Pinpoint the cell where the given text exists, returning its [x, y] midpoint coordinate. 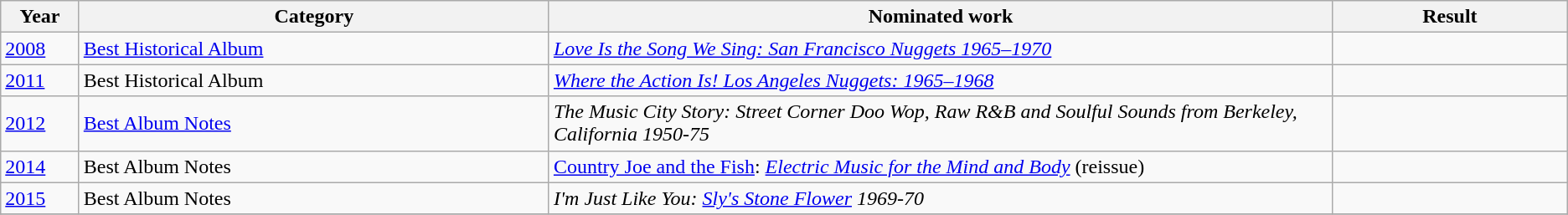
Love Is the Song We Sing: San Francisco Nuggets 1965–1970 [940, 49]
Year [40, 17]
2008 [40, 49]
Country Joe and the Fish: Electric Music for the Mind and Body (reissue) [940, 166]
Result [1451, 17]
2012 [40, 124]
2015 [40, 198]
Category [313, 17]
2014 [40, 166]
Where the Action Is! Los Angeles Nuggets: 1965–1968 [940, 80]
The Music City Story: Street Corner Doo Wop, Raw R&B and Soulful Sounds from Berkeley, California 1950-75 [940, 124]
I'm Just Like You: Sly's Stone Flower 1969-70 [940, 198]
2011 [40, 80]
Nominated work [940, 17]
